Return (X, Y) of the center of cell containing provided text 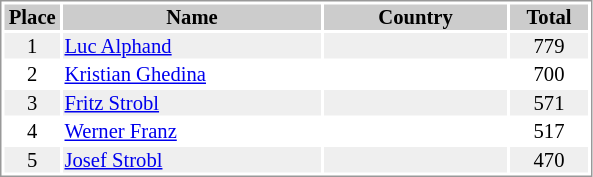
Josef Strobl (192, 160)
Werner Franz (192, 131)
Luc Alphand (192, 46)
Total (549, 17)
Fritz Strobl (192, 103)
2 (32, 75)
517 (549, 131)
Kristian Ghedina (192, 75)
700 (549, 75)
470 (549, 160)
3 (32, 103)
Name (192, 17)
5 (32, 160)
Place (32, 17)
571 (549, 103)
4 (32, 131)
1 (32, 46)
Country (416, 17)
779 (549, 46)
